For the text-containing cell, return its midpoint in (x, y) coordinate format. 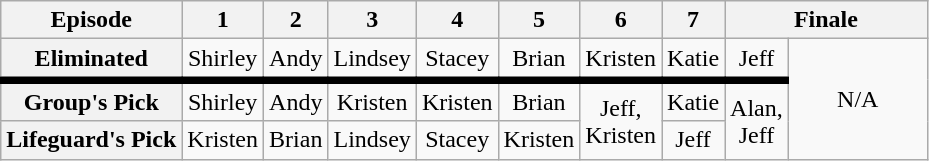
7 (694, 20)
4 (457, 20)
Group's Pick (92, 100)
2 (296, 20)
1 (223, 20)
Alan,Jeff (757, 120)
N/A (858, 99)
Finale (826, 20)
6 (621, 20)
Episode (92, 20)
Lifeguard's Pick (92, 140)
Eliminated (92, 60)
5 (539, 20)
Jeff,Kristen (621, 120)
3 (372, 20)
